Determine the (x, y) coordinate at the center of the cell enclosing the given text.  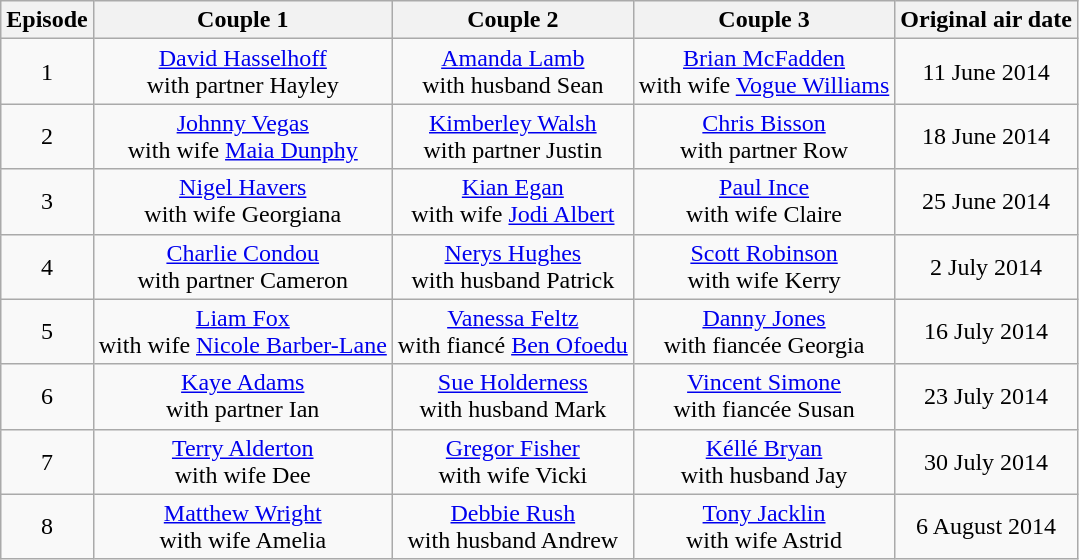
Charlie Condou with partner Cameron (242, 266)
Couple 2 (512, 20)
Paul Ince with wife Claire (764, 202)
1 (47, 72)
11 June 2014 (986, 72)
Chris Bisson with partner Row (764, 136)
Debbie Rushwith husband Andrew (512, 526)
Gregor Fisherwith wife Vicki (512, 462)
David Hasselhoff with partner Hayley (242, 72)
Kian Egan with wife Jodi Albert (512, 202)
25 June 2014 (986, 202)
18 June 2014 (986, 136)
4 (47, 266)
16 July 2014 (986, 332)
23 July 2014 (986, 396)
Kaye Adams with partner Ian (242, 396)
2 (47, 136)
2 July 2014 (986, 266)
30 July 2014 (986, 462)
Vincent Simone with fiancée Susan (764, 396)
6 (47, 396)
Kimberley Walsh with partner Justin (512, 136)
Vanessa Feltz with fiancé Ben Ofoedu (512, 332)
Kéllé Bryanwith husband Jay (764, 462)
Couple 3 (764, 20)
Danny Jones with fiancée Georgia (764, 332)
Tony Jacklinwith wife Astrid (764, 526)
Amanda Lamb with husband Sean (512, 72)
6 August 2014 (986, 526)
Johnny Vegas with wife Maia Dunphy (242, 136)
Terry Alderton with wife Dee (242, 462)
5 (47, 332)
Matthew Wright with wife Amelia (242, 526)
Couple 1 (242, 20)
7 (47, 462)
Brian McFadden with wife Vogue Williams (764, 72)
Sue Holderness with husband Mark (512, 396)
8 (47, 526)
Episode (47, 20)
Scott Robinson with wife Kerry (764, 266)
3 (47, 202)
Nerys Hughes with husband Patrick (512, 266)
Original air date (986, 20)
Nigel Havers with wife Georgiana (242, 202)
Liam Fox with wife Nicole Barber-Lane (242, 332)
